Detect which cell encompasses the target text, then output its (X, Y) center coordinate. 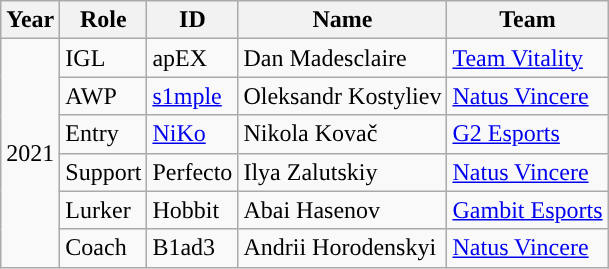
Support (104, 172)
B1ad3 (192, 248)
ID (192, 20)
Role (104, 20)
Oleksandr Kostyliev (342, 96)
Team (528, 20)
Nikola Kovač (342, 134)
Team Vitality (528, 58)
Dan Madesclaire (342, 58)
apEX (192, 58)
IGL (104, 58)
s1mple (192, 96)
G2 Esports (528, 134)
Coach (104, 248)
Year (30, 20)
Perfecto (192, 172)
Andrii Horodenskyi (342, 248)
Gambit Esports (528, 210)
Abai Hasenov (342, 210)
AWP (104, 96)
Ilya Zalutskiy (342, 172)
Hobbit (192, 210)
Entry (104, 134)
2021 (30, 153)
Name (342, 20)
Lurker (104, 210)
NiKo (192, 134)
